For the text-containing cell, return its midpoint in [x, y] coordinate format. 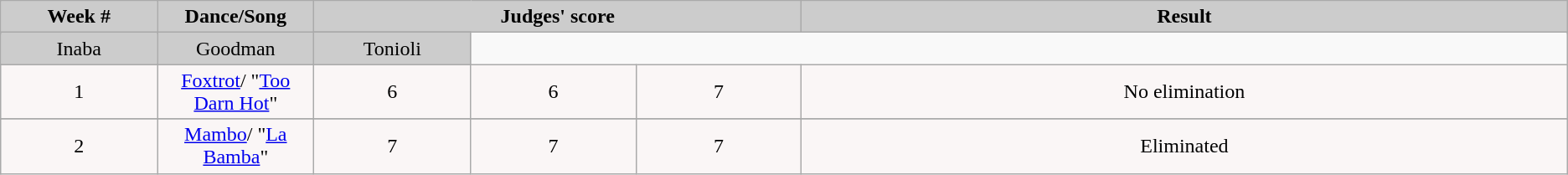
Foxtrot/ "Too Darn Hot" [236, 92]
Dance/Song [236, 17]
1 [79, 92]
Result [1184, 17]
Goodman [236, 49]
No elimination [1184, 92]
Inaba [79, 49]
Tonioli [392, 49]
2 [79, 146]
Judges' score [558, 17]
Eliminated [1184, 146]
Mambo/ "La Bamba" [236, 146]
Week # [79, 17]
